Scan for the cell matching the given text and deliver its (x, y) coordinate at center. 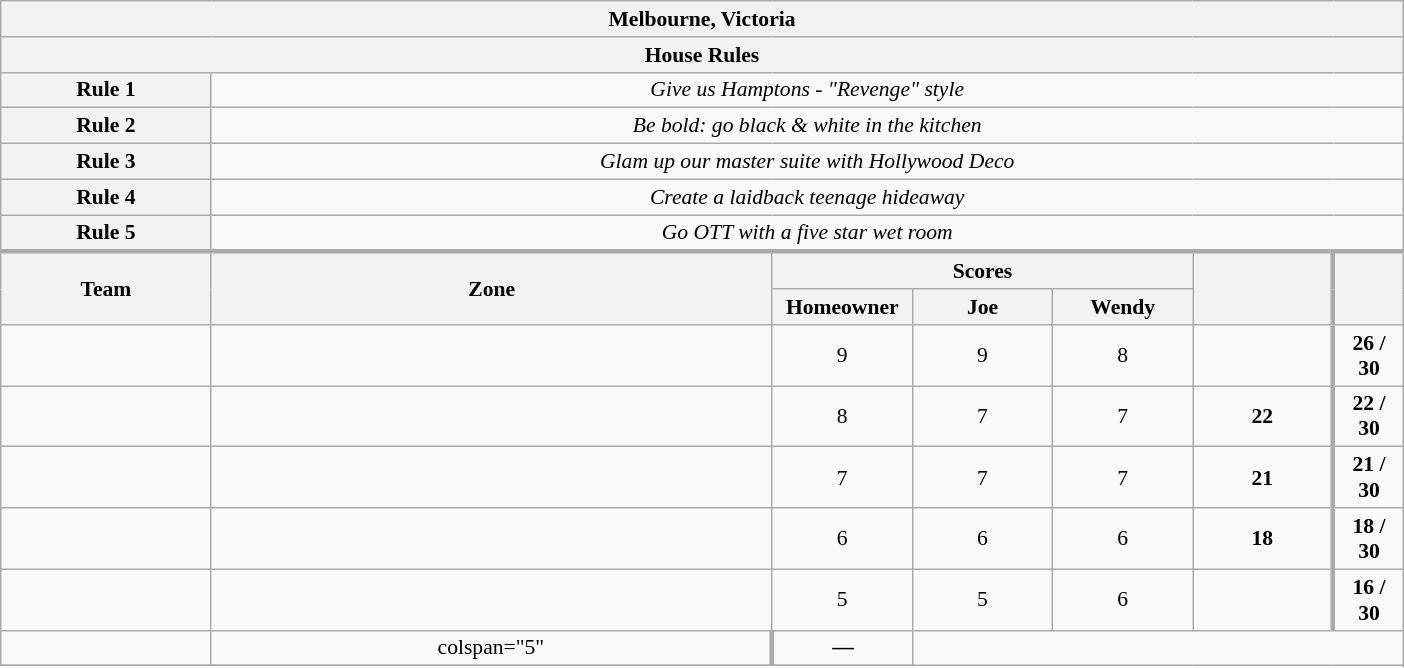
21 (1263, 478)
colspan="5" (492, 648)
Team (106, 288)
Wendy (1123, 307)
Be bold: go black & white in the kitchen (807, 126)
Rule 2 (106, 126)
18 (1263, 538)
Create a laidback teenage hideaway (807, 197)
18 / 30 (1368, 538)
Joe (982, 307)
22 (1263, 416)
— (842, 648)
16 / 30 (1368, 600)
26 / 30 (1368, 356)
Melbourne, Victoria (702, 19)
22 / 30 (1368, 416)
Give us Hamptons - "Revenge" style (807, 90)
Glam up our master suite with Hollywood Deco (807, 162)
Homeowner (842, 307)
Scores (982, 270)
Rule 5 (106, 234)
Rule 1 (106, 90)
Rule 3 (106, 162)
House Rules (702, 55)
Zone (492, 288)
Rule 4 (106, 197)
21 / 30 (1368, 478)
Go OTT with a five star wet room (807, 234)
